Capture the cell that displays the provided text and extract its (X, Y) central coordinate. 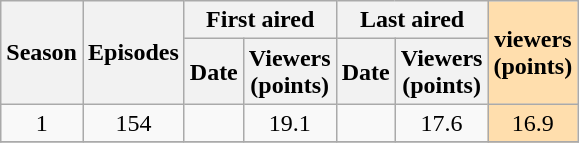
154 (133, 123)
Episodes (133, 52)
viewers (points) (533, 52)
First aired (260, 20)
1 (42, 123)
16.9 (533, 123)
19.1 (290, 123)
Season (42, 52)
Last aired (412, 20)
17.6 (442, 123)
